Determine the (x, y) coordinate at the center of the cell enclosing the given text.  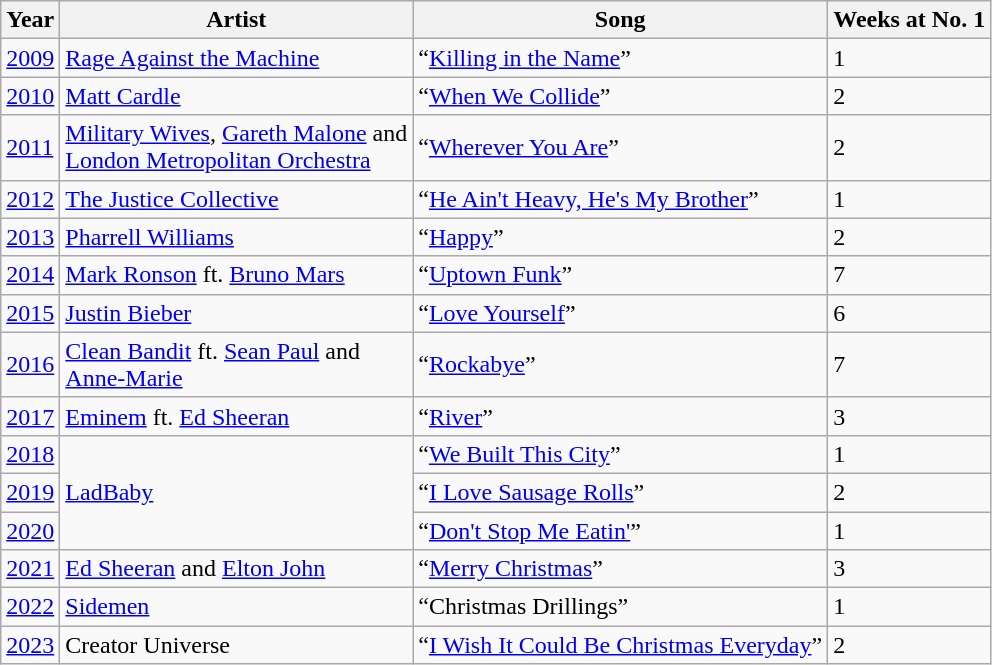
6 (910, 313)
“River” (620, 416)
“I Wish It Could Be Christmas Everyday” (620, 645)
2018 (30, 454)
Ed Sheeran and Elton John (236, 569)
“When We Collide” (620, 96)
“Rockabye” (620, 364)
Weeks at No. 1 (910, 20)
“Uptown Funk” (620, 275)
Clean Bandit ft. Sean Paul andAnne-Marie (236, 364)
2011 (30, 148)
2017 (30, 416)
2020 (30, 531)
2013 (30, 237)
2009 (30, 58)
“Merry Christmas” (620, 569)
2015 (30, 313)
Year (30, 20)
2014 (30, 275)
Military Wives, Gareth Malone andLondon Metropolitan Orchestra (236, 148)
2019 (30, 492)
“Love Yourself” (620, 313)
“Killing in the Name” (620, 58)
2023 (30, 645)
“Happy” (620, 237)
“Wherever You Are” (620, 148)
“He Ain't Heavy, He's My Brother” (620, 199)
Sidemen (236, 607)
Mark Ronson ft. Bruno Mars (236, 275)
“Don't Stop Me Eatin'” (620, 531)
2010 (30, 96)
Song (620, 20)
Justin Bieber (236, 313)
“I Love Sausage Rolls” (620, 492)
The Justice Collective (236, 199)
2016 (30, 364)
“Christmas Drillings” (620, 607)
2012 (30, 199)
Matt Cardle (236, 96)
Artist (236, 20)
2022 (30, 607)
Pharrell Williams (236, 237)
“We Built This City” (620, 454)
Rage Against the Machine (236, 58)
Eminem ft. Ed Sheeran (236, 416)
2021 (30, 569)
LadBaby (236, 492)
Creator Universe (236, 645)
